Locate the cell with the specified text and output its [x, y] center coordinate. 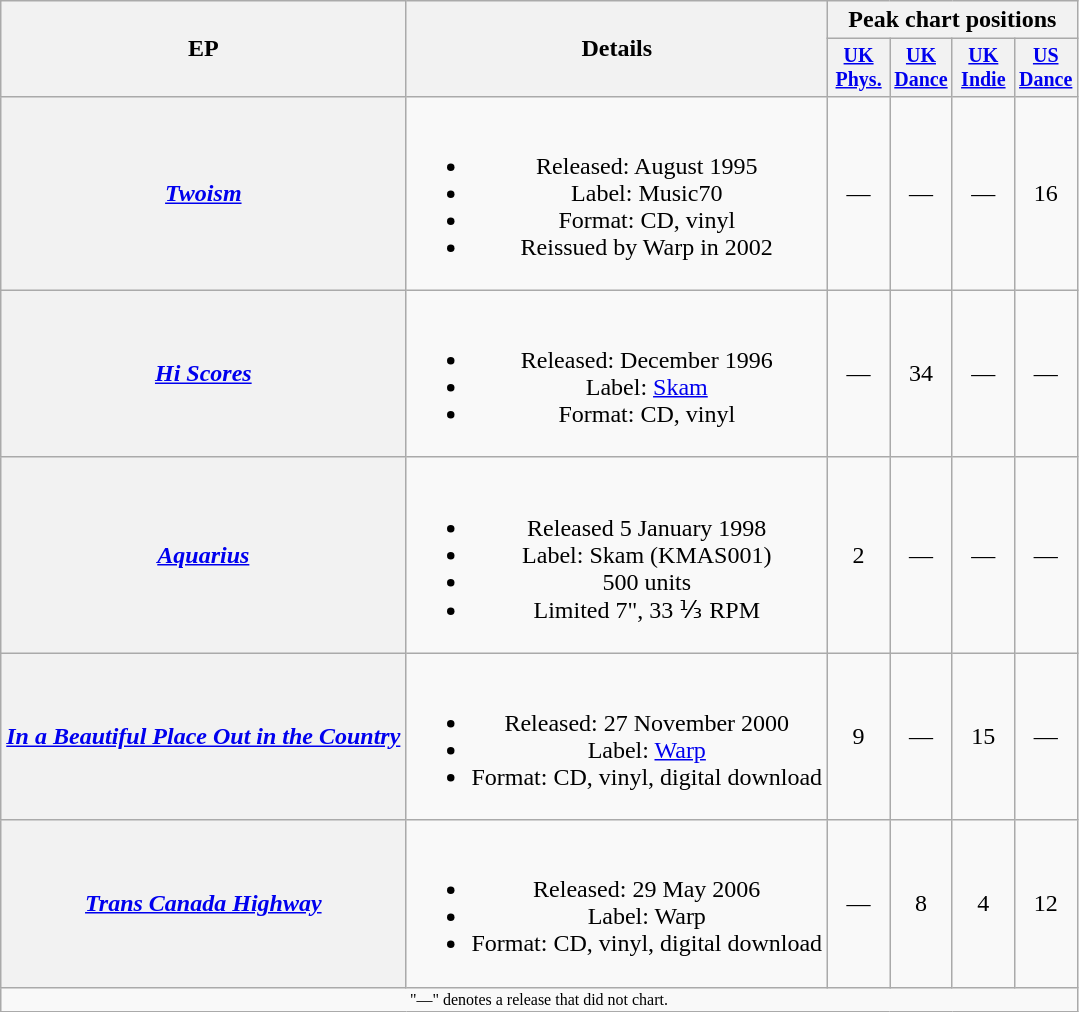
Released: December 1996Label: SkamFormat: CD, vinyl [617, 374]
Details [617, 49]
2 [859, 555]
Released: 29 May 2006Label: WarpFormat: CD, vinyl, digital download [617, 904]
In a Beautiful Place Out in the Country [204, 736]
9 [859, 736]
16 [1046, 193]
EP [204, 49]
Released: 27 November 2000Label: WarpFormat: CD, vinyl, digital download [617, 736]
"—" denotes a release that did not chart. [539, 999]
Twoism [204, 193]
15 [983, 736]
4 [983, 904]
UKPhys. [859, 68]
UK Indie [983, 68]
UK Dance [922, 68]
Aquarius [204, 555]
US Dance [1046, 68]
12 [1046, 904]
34 [922, 374]
Released: August 1995Label: Music70Format: CD, vinylReissued by Warp in 2002 [617, 193]
Trans Canada Highway [204, 904]
Hi Scores [204, 374]
Peak chart positions [953, 20]
8 [922, 904]
Released 5 January 1998Label: Skam (KMAS001)500 unitsLimited 7", 33 ⅓ RPM [617, 555]
